Return the (x, y) coordinate for the center point of the cell that contains the specified text.  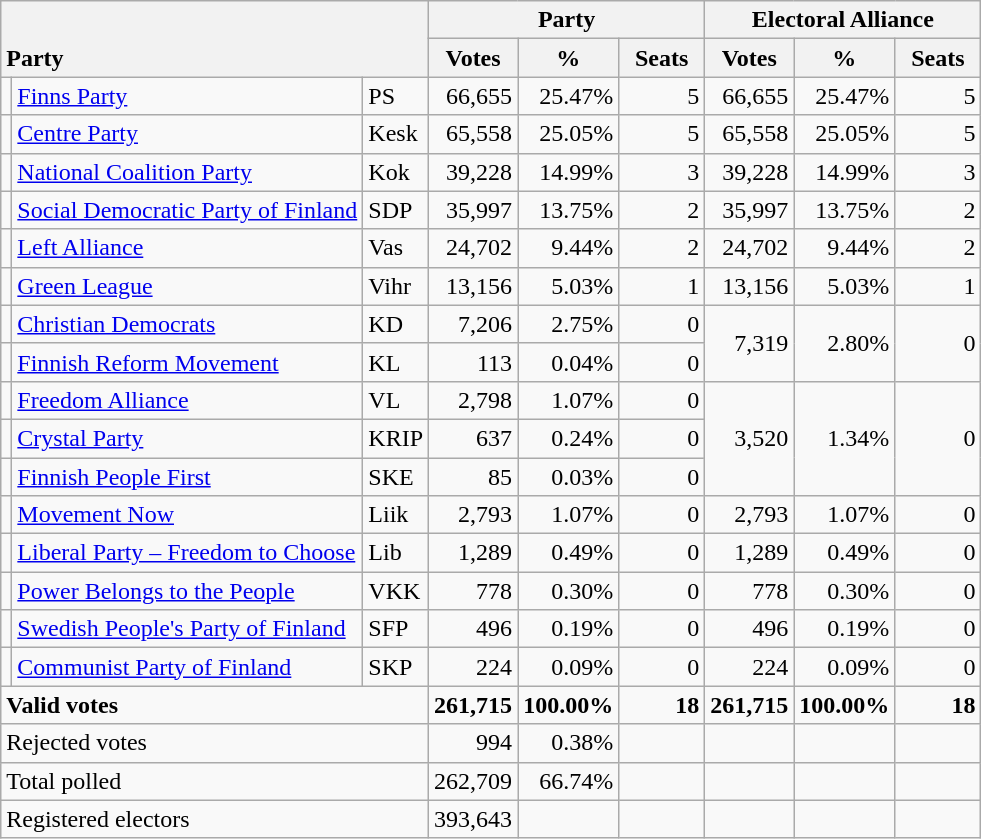
Rejected votes (215, 743)
Finnish Reform Movement (188, 362)
3,520 (750, 438)
Vas (396, 248)
0.04% (568, 362)
Total polled (215, 781)
Electoral Alliance (843, 20)
National Coalition Party (188, 172)
Movement Now (188, 515)
Vihr (396, 286)
Swedish People's Party of Finland (188, 629)
Lib (396, 553)
Power Belongs to the People (188, 591)
Valid votes (215, 705)
0.03% (568, 477)
SKP (396, 667)
2,798 (474, 400)
2.75% (568, 324)
SDP (396, 210)
994 (474, 743)
Liberal Party – Freedom to Choose (188, 553)
7,206 (474, 324)
KRIP (396, 438)
262,709 (474, 781)
Crystal Party (188, 438)
0.24% (568, 438)
Christian Democrats (188, 324)
Registered electors (215, 819)
Liik (396, 515)
113 (474, 362)
0.38% (568, 743)
Finnish People First (188, 477)
VL (396, 400)
2.80% (844, 343)
Finns Party (188, 96)
85 (474, 477)
Centre Party (188, 134)
Green League (188, 286)
VKK (396, 591)
Kesk (396, 134)
SFP (396, 629)
Kok (396, 172)
KL (396, 362)
Communist Party of Finland (188, 667)
66.74% (568, 781)
1.34% (844, 438)
PS (396, 96)
Left Alliance (188, 248)
Freedom Alliance (188, 400)
7,319 (750, 343)
637 (474, 438)
Social Democratic Party of Finland (188, 210)
393,643 (474, 819)
SKE (396, 477)
KD (396, 324)
